For the text-containing cell, return its midpoint in (x, y) coordinate format. 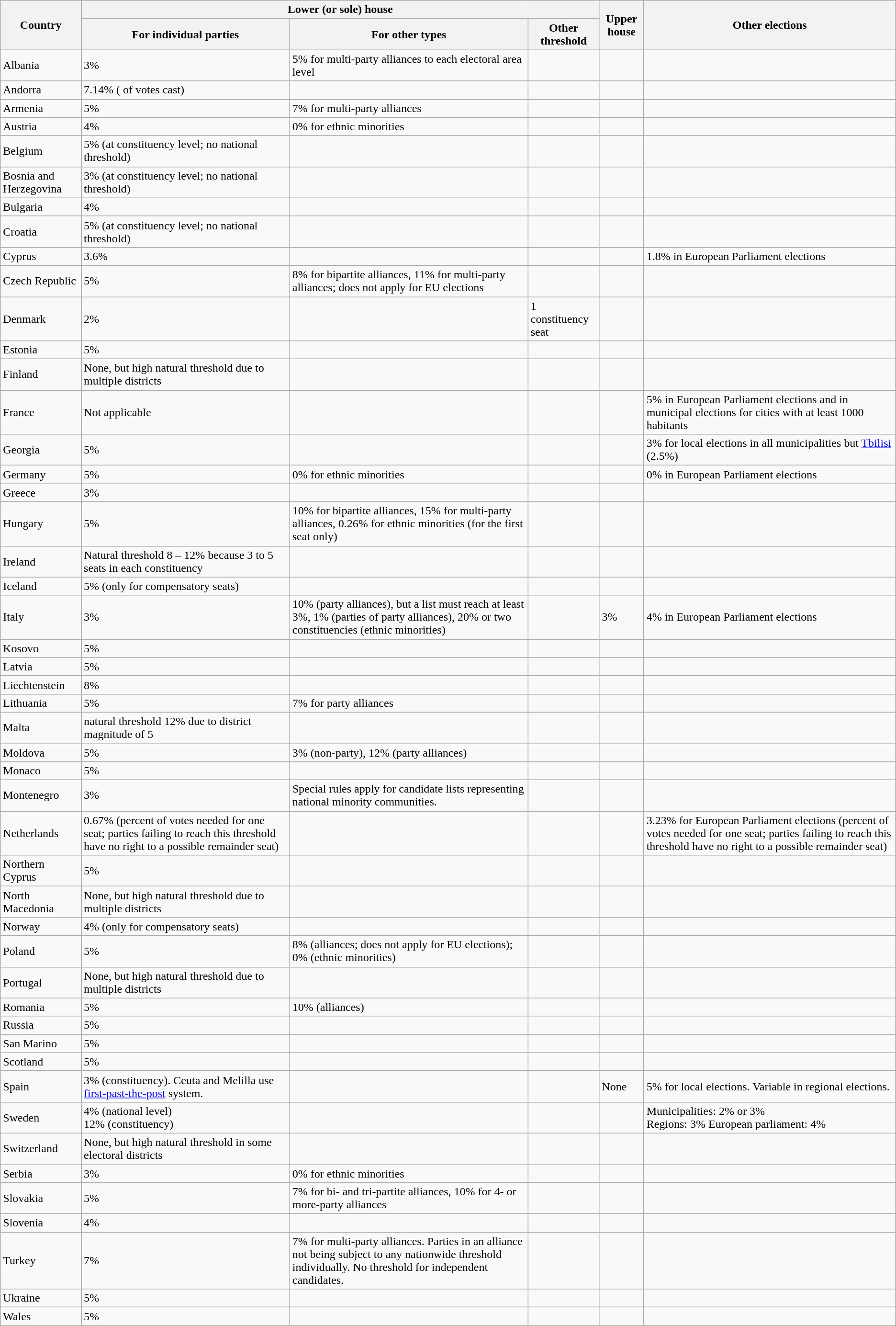
5% for multi-party alliances to each electoral area level (409, 65)
Slovakia (41, 1198)
Liechtenstein (41, 685)
Spain (41, 1086)
Latvia (41, 667)
Sweden (41, 1118)
Country (41, 25)
For individual parties (186, 34)
7% for multi-party alliances (409, 108)
Greece (41, 493)
3% (constituency). Ceuta and Melilla use first-past-the-post system. (186, 1086)
North Macedonia (41, 902)
5% for local elections. Variable in regional elections. (770, 1086)
Ukraine (41, 1298)
10% (alliances) (409, 1007)
For other types (409, 34)
Ireland (41, 561)
Austria (41, 126)
Hungary (41, 524)
4% (national level)12% (constituency) (186, 1118)
Upper house (621, 25)
Other threshold (564, 34)
Norway (41, 927)
10% for bipartite alliances, 15% for multi-party alliances, 0.26% for ethnic minorities (for the first seat only) (409, 524)
Iceland (41, 586)
3.6% (186, 256)
Albania (41, 65)
8% (alliances; does not apply for EU elections); 0% (ethnic minorities) (409, 951)
Lower (or sole) house (340, 10)
Lithuania (41, 703)
natural threshold 12% due to district magnitude of 5 (186, 728)
Denmark (41, 319)
5% (only for compensatory seats) (186, 586)
Italy (41, 617)
3% for local elections in all municipalities but Tbilisi (2.5%) (770, 450)
Montenegro (41, 796)
San Marino (41, 1043)
Bulgaria (41, 207)
Slovenia (41, 1223)
Georgia (41, 450)
7% (186, 1260)
Northern Cyprus (41, 871)
Russia (41, 1025)
Municipalities: 2% or 3%Regions: 3% European parliament: 4% (770, 1118)
Other elections (770, 25)
4% (only for compensatory seats) (186, 927)
Wales (41, 1316)
0% in European Parliament elections (770, 475)
1 constituency seat (564, 319)
4% in European Parliament elections (770, 617)
None (621, 1086)
Special rules apply for candidate lists representing national minority communities. (409, 796)
Not applicable (186, 412)
Kosovo (41, 648)
Netherlands (41, 833)
Bosnia and Herzegovina (41, 182)
3% (at constituency level; no national threshold) (186, 182)
7% for party alliances (409, 703)
Portugal (41, 983)
Belgium (41, 151)
Malta (41, 728)
Croatia (41, 232)
Cyprus (41, 256)
Andorra (41, 90)
Natural threshold 8 – 12% because 3 to 5 seats in each constituency (186, 561)
Armenia (41, 108)
2% (186, 319)
5% in European Parliament elections and in municipal elections for cities with at least 1000 habitants (770, 412)
Moldova (41, 752)
8% for bipartite alliances, 11% for multi-party alliances; does not apply for EU elections (409, 281)
7.14% ( of votes cast) (186, 90)
Turkey (41, 1260)
Germany (41, 475)
Finland (41, 374)
Poland (41, 951)
8% (186, 685)
France (41, 412)
Czech Republic (41, 281)
Estonia (41, 350)
7% for bi- and tri-partite alliances, 10% for 4- or more-party alliances (409, 1198)
Monaco (41, 771)
Serbia (41, 1174)
0.67% (percent of votes needed for one seat; parties failing to reach this threshold have no right to a possible remainder seat) (186, 833)
10% (party alliances), but a list must reach at least 3%, 1% (parties of party alliances), 20% or two constituencies (ethnic minorities) (409, 617)
3% (non-party), 12% (party alliances) (409, 752)
Romania (41, 1007)
Switzerland (41, 1148)
None, but high natural threshold in some electoral districts (186, 1148)
1.8% in European Parliament elections (770, 256)
Scotland (41, 1062)
